Determine the (X, Y) coordinate at the center of the cell enclosing the given text.  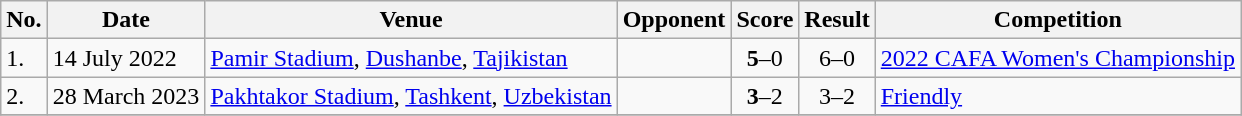
14 July 2022 (126, 58)
Result (837, 20)
1. (24, 58)
Opponent (674, 20)
2022 CAFA Women's Championship (1058, 58)
2. (24, 96)
Friendly (1058, 96)
Score (765, 20)
5–0 (765, 58)
6–0 (837, 58)
Venue (411, 20)
Pakhtakor Stadium, Tashkent, Uzbekistan (411, 96)
Competition (1058, 20)
No. (24, 20)
Pamir Stadium, Dushanbe, Tajikistan (411, 58)
Date (126, 20)
28 March 2023 (126, 96)
